Find where the given text appears and provide that cell's center as [X, Y] coordinate. 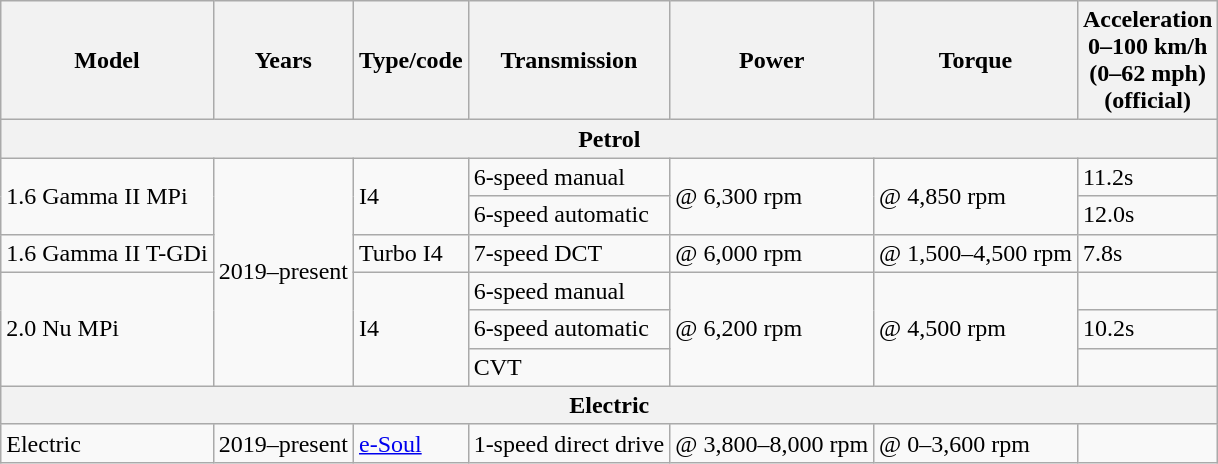
@ 1,500–4,500 rpm [976, 253]
2.0 Nu MPi [107, 329]
11.2s [1147, 177]
7-speed DCT [569, 253]
7.8s [1147, 253]
@ 6,200 rpm [772, 329]
e-Soul [410, 443]
@ 6,300 rpm [772, 196]
Transmission [569, 60]
Type/code [410, 60]
Petrol [610, 139]
@ 4,850 rpm [976, 196]
@ 3,800–8,000 rpm [772, 443]
@ 6,000 rpm [772, 253]
@ 4,500 rpm [976, 329]
1.6 Gamma II MPi [107, 196]
Model [107, 60]
Turbo I4 [410, 253]
1-speed direct drive [569, 443]
Power [772, 60]
Acceleration0–100 km/h(0–62 mph)(official) [1147, 60]
12.0s [1147, 215]
Years [283, 60]
10.2s [1147, 329]
@ 0–3,600 rpm [976, 443]
Torque [976, 60]
CVT [569, 367]
1.6 Gamma II T-GDi [107, 253]
